From the cell containing the given text, extract its center point as [X, Y] coordinate. 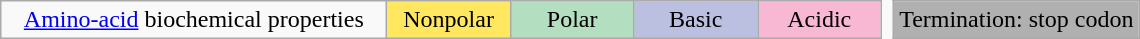
Basic [696, 20]
Termination: stop codon [1016, 20]
Polar [572, 20]
Acidic [820, 20]
Nonpolar [449, 20]
Amino-acid biochemical properties [194, 20]
